Pinpoint the cell where the given text exists, returning its (X, Y) midpoint coordinate. 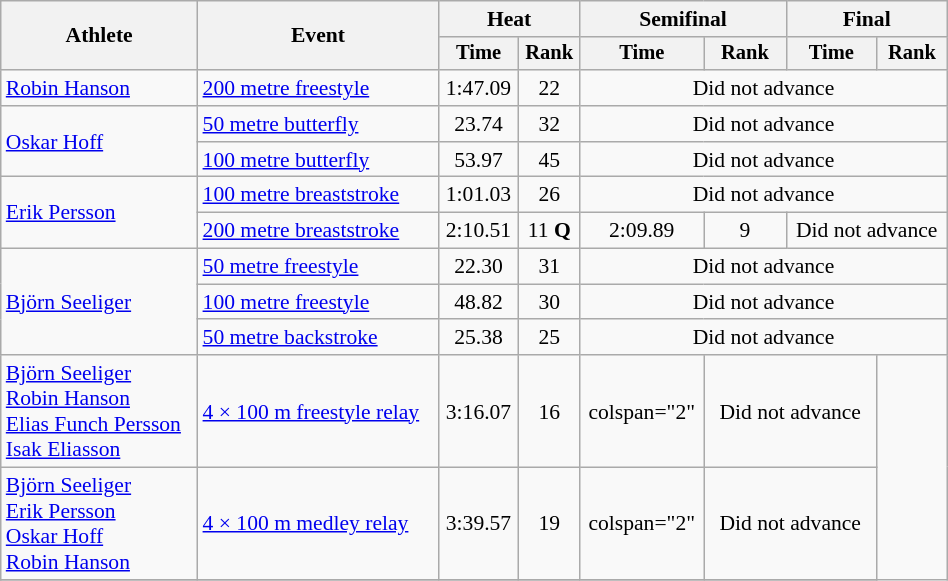
Erik Persson (100, 212)
Final (866, 19)
30 (550, 302)
100 metre breaststroke (318, 195)
45 (550, 160)
19 (550, 524)
4 × 100 m medley relay (318, 524)
50 metre backstroke (318, 338)
200 metre breaststroke (318, 231)
2:09.89 (642, 231)
100 metre freestyle (318, 302)
Robin Hanson (100, 88)
26 (550, 195)
25.38 (478, 338)
Björn Seeliger Erik Persson Oskar Hoff Robin Hanson (100, 524)
Oskar Hoff (100, 142)
2:10.51 (478, 231)
16 (550, 411)
200 metre freestyle (318, 88)
11 Q (550, 231)
31 (550, 267)
1:47.09 (478, 88)
9 (745, 231)
32 (550, 124)
53.97 (478, 160)
50 metre freestyle (318, 267)
25 (550, 338)
3:39.57 (478, 524)
Heat (508, 19)
50 metre butterfly (318, 124)
23.74 (478, 124)
100 metre butterfly (318, 160)
4 × 100 m freestyle relay (318, 411)
Semifinal (683, 19)
Björn Seeliger Robin Hanson Elias Funch Persson Isak Eliasson (100, 411)
Athlete (100, 36)
1:01.03 (478, 195)
22 (550, 88)
48.82 (478, 302)
22.30 (478, 267)
Björn Seeliger (100, 302)
Event (318, 36)
3:16.07 (478, 411)
